Detect which cell encompasses the target text, then output its [X, Y] center coordinate. 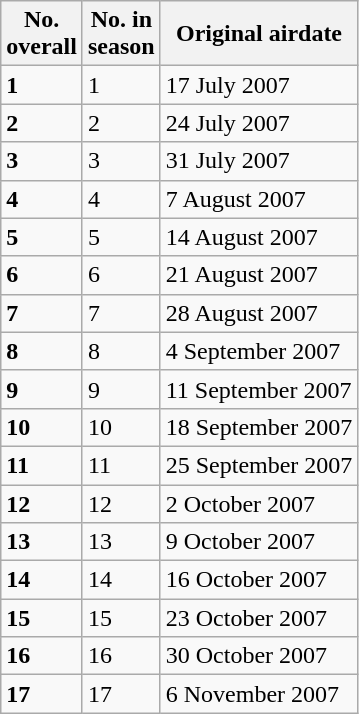
31 July 2007 [259, 161]
No.overall [42, 34]
23 October 2007 [259, 618]
Original airdate [259, 34]
11 September 2007 [259, 389]
7 August 2007 [259, 199]
18 September 2007 [259, 427]
24 July 2007 [259, 123]
6 November 2007 [259, 694]
30 October 2007 [259, 656]
No. inseason [121, 34]
4 September 2007 [259, 351]
17 July 2007 [259, 85]
9 October 2007 [259, 542]
25 September 2007 [259, 465]
28 August 2007 [259, 313]
14 August 2007 [259, 237]
2 October 2007 [259, 503]
16 October 2007 [259, 580]
21 August 2007 [259, 275]
